Extract the [x, y] coordinate from the center of the cell holding the provided text.  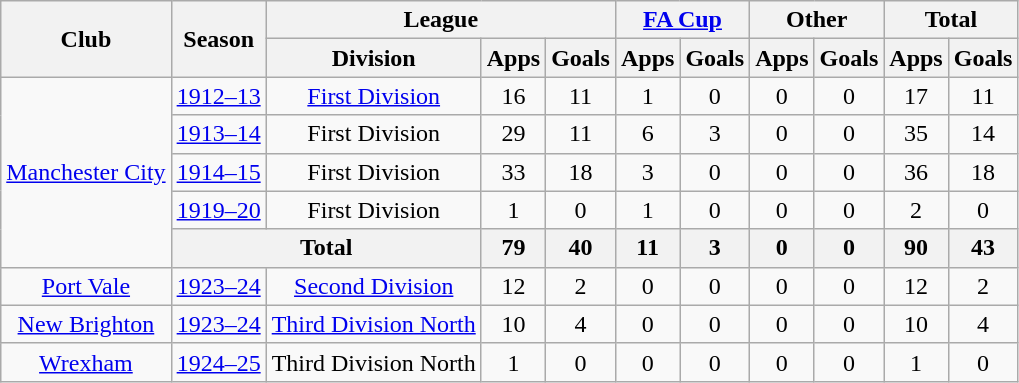
33 [513, 172]
Division [374, 58]
Season [218, 39]
Wrexham [86, 362]
90 [916, 248]
1913–14 [218, 134]
1914–15 [218, 172]
Port Vale [86, 286]
79 [513, 248]
40 [581, 248]
36 [916, 172]
43 [983, 248]
Second Division [374, 286]
17 [916, 96]
1919–20 [218, 210]
Other [817, 20]
Manchester City [86, 172]
6 [647, 134]
14 [983, 134]
Club [86, 39]
1912–13 [218, 96]
New Brighton [86, 324]
League [440, 20]
29 [513, 134]
35 [916, 134]
FA Cup [682, 20]
16 [513, 96]
1924–25 [218, 362]
